From the cell containing the given text, extract its center point as [X, Y] coordinate. 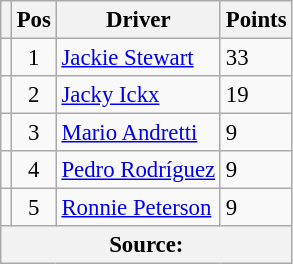
19 [256, 95]
Jacky Ickx [138, 95]
3 [34, 133]
Mario Andretti [138, 133]
1 [34, 58]
Pos [34, 20]
Pedro Rodríguez [138, 170]
Source: [146, 245]
2 [34, 95]
Points [256, 20]
Ronnie Peterson [138, 208]
33 [256, 58]
5 [34, 208]
4 [34, 170]
Jackie Stewart [138, 58]
Driver [138, 20]
